Scan for the cell matching the given text and deliver its (x, y) coordinate at center. 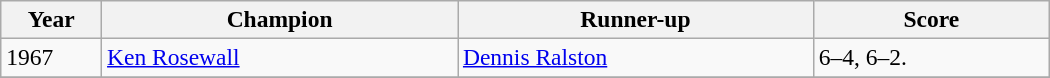
Score (931, 19)
1967 (52, 57)
Runner-up (636, 19)
Ken Rosewall (280, 57)
Year (52, 19)
Champion (280, 19)
Dennis Ralston (636, 57)
6–4, 6–2. (931, 57)
